Return (X, Y) of the center of cell containing provided text 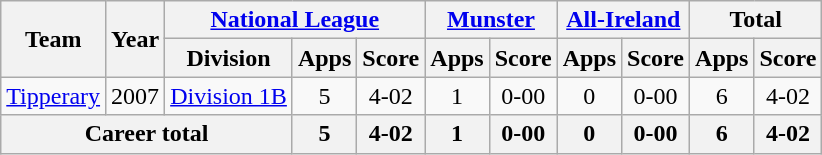
Team (54, 39)
All-Ireland (623, 20)
National League (295, 20)
Tipperary (54, 96)
2007 (136, 96)
Division 1B (229, 96)
Career total (147, 134)
Munster (491, 20)
Division (229, 58)
Total (756, 20)
Year (136, 39)
